Determine the [X, Y] coordinate at the center of the cell enclosing the given text.  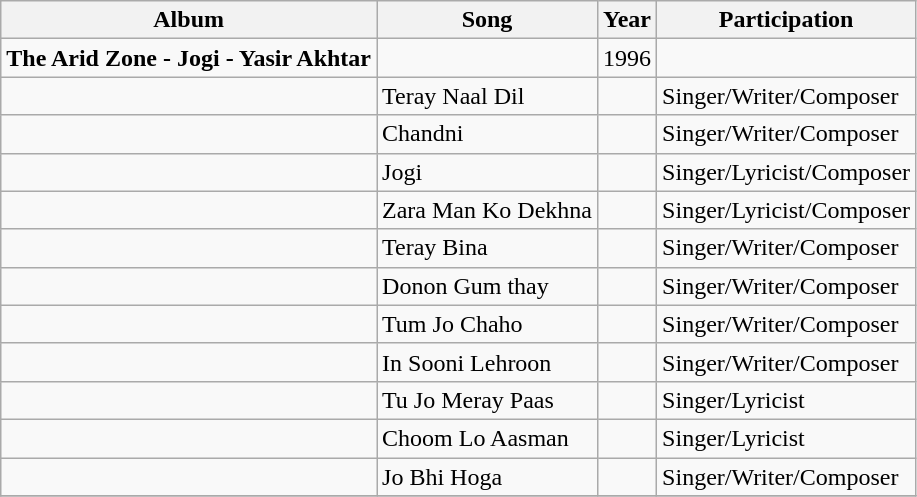
Zara Man Ko Dekhna [488, 210]
Album [189, 20]
Song [488, 20]
Chandni [488, 134]
Tum Jo Chaho [488, 324]
In Sooni Lehroon [488, 362]
Teray Bina [488, 248]
1996 [628, 58]
Donon Gum thay [488, 286]
Tu Jo Meray Paas [488, 400]
Year [628, 20]
Jo Bhi Hoga [488, 477]
Jogi [488, 172]
Teray Naal Dil [488, 96]
Choom Lo Aasman [488, 438]
The Arid Zone - Jogi - Yasir Akhtar [189, 58]
Participation [786, 20]
